From the cell containing the given text, extract its center point as (x, y) coordinate. 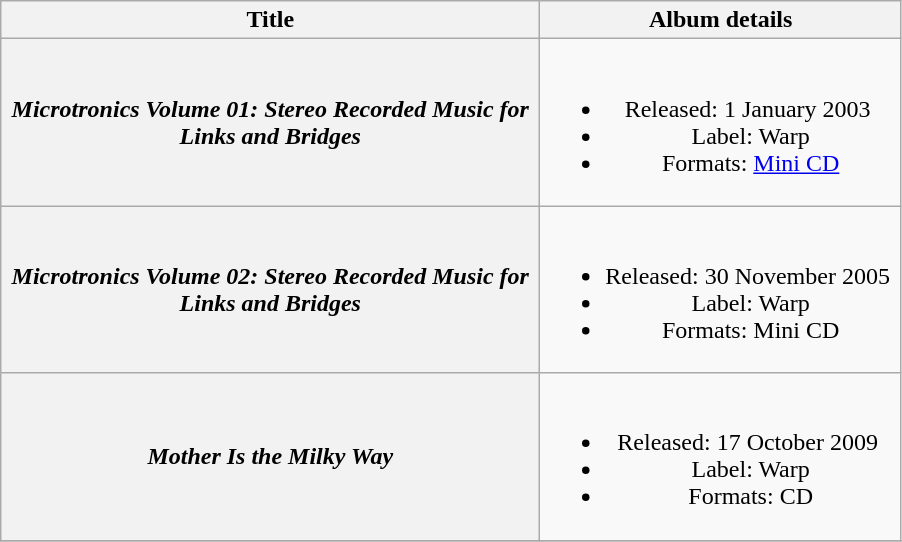
Released: 30 November 2005 Label: Warp Formats: Mini CD (721, 290)
Released: 17 October 2009 Label: Warp Formats: CD (721, 456)
Title (270, 20)
Album details (721, 20)
Microtronics Volume 01: Stereo Recorded Music for Links and Bridges (270, 122)
Microtronics Volume 02: Stereo Recorded Music for Links and Bridges (270, 290)
Released: 1 January 2003 Label: Warp Formats: Mini CD (721, 122)
Mother Is the Milky Way (270, 456)
